Identify which cell holds the provided text, then report its [X, Y] central coordinate. 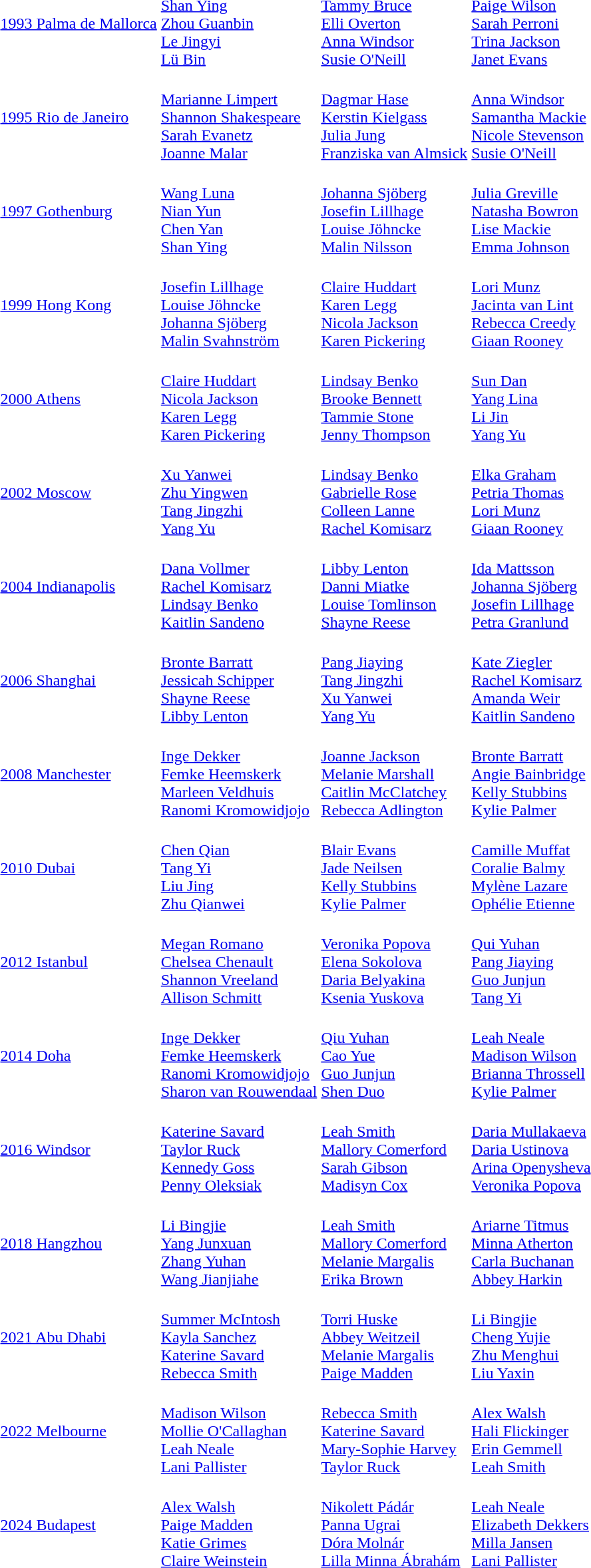
Qiu YuhanCao YueGuo JunjunShen Duo [394, 1056]
Dagmar HaseKerstin KielgassJulia JungFranziska van Almsick [394, 117]
Inge DekkerFemke HeemskerkRanomi KromowidjojoSharon van Rouwendaal [239, 1056]
Lindsay BenkoBrooke BennettTammie StoneJenny Thompson [394, 399]
Katerine SavardTaylor RuckKennedy GossPenny Oleksiak [239, 1149]
Leah SmithMallory ComerfordSarah GibsonMadisyn Cox [394, 1149]
Madison WilsonMollie O'CallaghanLeah NealeLani Pallister [239, 1431]
Claire HuddartKaren LeggNicola JacksonKaren Pickering [394, 305]
Leah SmithMallory ComerfordMelanie MargalisErika Brown [394, 1243]
Blair EvansJade NeilsenKelly StubbinsKylie Palmer [394, 868]
Li BingjieYang JunxuanZhang YuhanWang Jianjiahe [239, 1243]
Libby LentonDanni MiatkeLouise TomlinsonShayne Reese [394, 586]
Bronte BarrattJessicah SchipperShayne ReeseLibby Lenton [239, 680]
Wang LunaNian YunChen YanShan Ying [239, 211]
Xu YanweiZhu YingwenTang JingzhiYang Yu [239, 492]
Joanne JacksonMelanie MarshallCaitlin McClatcheyRebecca Adlington [394, 774]
Chen QianTang YiLiu JingZhu Qianwei [239, 868]
Veronika PopovaElena SokolovaDaria BelyakinaKsenia Yuskova [394, 962]
Pang JiayingTang JingzhiXu YanweiYang Yu [394, 680]
Lindsay BenkoGabrielle RoseColleen LanneRachel Komisarz [394, 492]
Claire HuddartNicola JacksonKaren LeggKaren Pickering [239, 399]
Summer McIntoshKayla SanchezKaterine SavardRebecca Smith [239, 1337]
Marianne LimpertShannon ShakespeareSarah EvanetzJoanne Malar [239, 117]
Megan RomanoChelsea ChenaultShannon VreelandAllison Schmitt [239, 962]
Dana VollmerRachel KomisarzLindsay BenkoKaitlin Sandeno [239, 586]
Inge DekkerFemke HeemskerkMarleen VeldhuisRanomi Kromowidjojo [239, 774]
Johanna SjöbergJosefin LillhageLouise JöhnckeMalin Nilsson [394, 211]
Rebecca SmithKaterine SavardMary-Sophie HarveyTaylor Ruck [394, 1431]
Torri HuskeAbbey WeitzeilMelanie MargalisPaige Madden [394, 1337]
Josefin LillhageLouise JöhnckeJohanna SjöbergMalin Svahnström [239, 305]
